Return (x, y) of the center of cell containing provided text 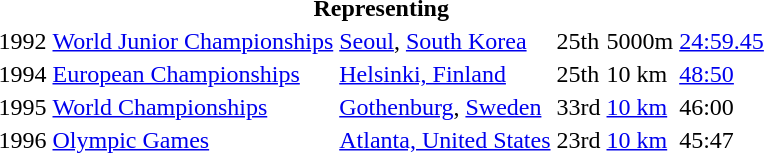
European Championships (193, 74)
33rd (578, 107)
Seoul, South Korea (445, 41)
Helsinki, Finland (445, 74)
Gothenburg, Sweden (445, 107)
5000m (640, 41)
World Junior Championships (193, 41)
World Championships (193, 107)
